Output the [x, y] coordinate of the center of the cell containing the given text.  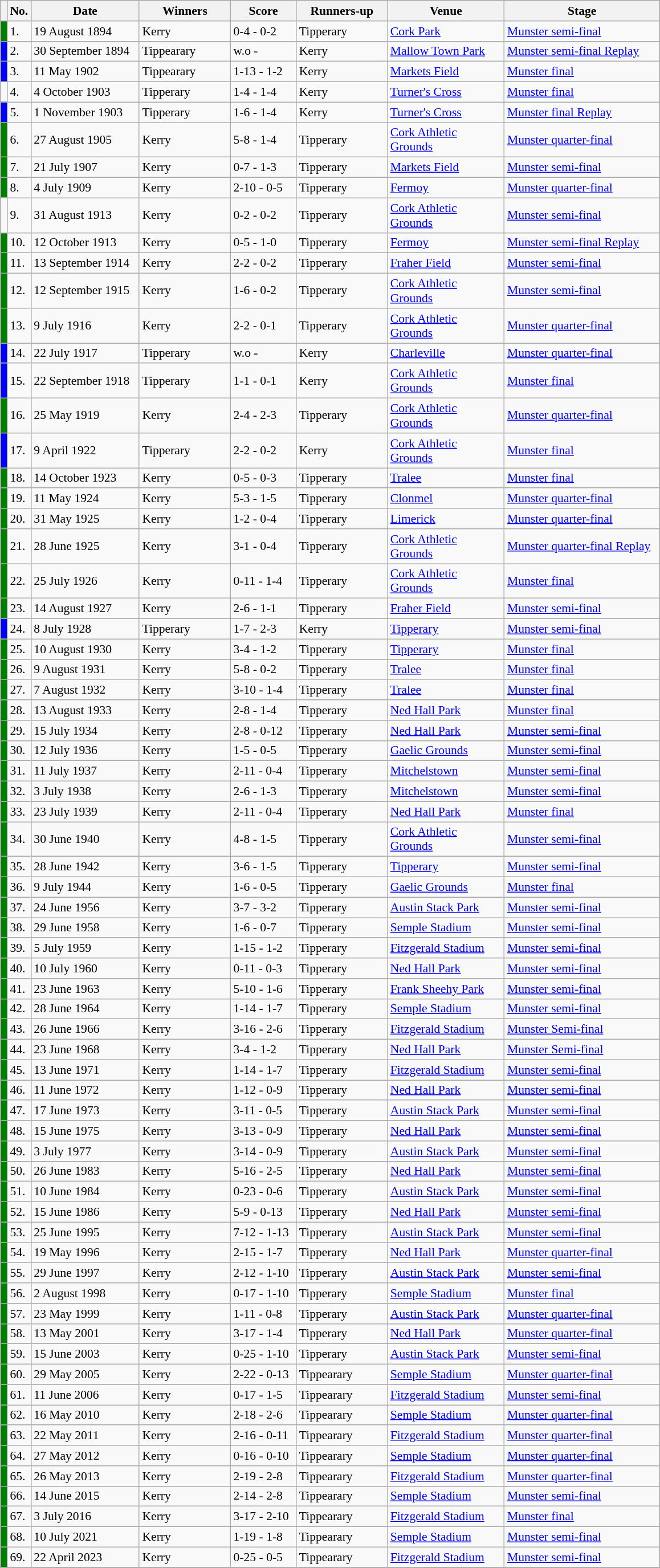
5 July 1959 [85, 948]
4-8 - 1-5 [263, 839]
15 June 1975 [85, 1131]
Clonmel [446, 499]
2-12 - 1-10 [263, 1273]
35. [19, 867]
25 May 1919 [85, 416]
0-11 - 0-3 [263, 968]
21 July 1907 [85, 168]
54. [19, 1253]
11 May 1924 [85, 499]
No. [19, 11]
45. [19, 1070]
2-16 - 0-11 [263, 1436]
63. [19, 1436]
48. [19, 1131]
50. [19, 1171]
7 August 1932 [85, 690]
20. [19, 519]
7-12 - 1-13 [263, 1232]
0-23 - 0-6 [263, 1192]
3 July 1977 [85, 1151]
28 June 1942 [85, 867]
22 September 1918 [85, 381]
0-17 - 1-5 [263, 1395]
13 May 2001 [85, 1334]
11 July 1937 [85, 771]
64. [19, 1456]
15 June 2003 [85, 1354]
3 July 2016 [85, 1517]
Cork Park [446, 31]
3 July 1938 [85, 792]
Limerick [446, 519]
22 April 2023 [85, 1557]
26 May 2013 [85, 1476]
10 July 1960 [85, 968]
19 August 1894 [85, 31]
1-5 - 0-5 [263, 751]
0-5 - 0-3 [263, 478]
29. [19, 731]
1-6 - 0-5 [263, 887]
1. [19, 31]
14 June 2015 [85, 1496]
30 September 1894 [85, 51]
13. [19, 326]
1-13 - 1-2 [263, 72]
1-12 - 0-9 [263, 1090]
23. [19, 609]
16 May 2010 [85, 1415]
14 October 1923 [85, 478]
34. [19, 839]
11. [19, 263]
37. [19, 907]
19 May 1996 [85, 1253]
10 July 2021 [85, 1537]
2-19 - 2-8 [263, 1476]
1 November 1903 [85, 112]
15 June 1986 [85, 1212]
57. [19, 1314]
27. [19, 690]
26 June 1983 [85, 1171]
22 July 1917 [85, 353]
11 June 2006 [85, 1395]
4 October 1903 [85, 92]
52. [19, 1212]
0-25 - 0-5 [263, 1557]
33. [19, 812]
5-9 - 0-13 [263, 1212]
5-3 - 1-5 [263, 499]
28 June 1964 [85, 1009]
67. [19, 1517]
9 August 1931 [85, 670]
68. [19, 1537]
38. [19, 928]
9 July 1916 [85, 326]
2-18 - 2-6 [263, 1415]
2-8 - 1-4 [263, 710]
0-11 - 1-4 [263, 581]
Score [263, 11]
2-6 - 1-1 [263, 609]
2. [19, 51]
1-19 - 1-8 [263, 1537]
29 May 2005 [85, 1375]
59. [19, 1354]
31. [19, 771]
3-11 - 0-5 [263, 1111]
26. [19, 670]
8. [19, 188]
0-7 - 1-3 [263, 168]
5-10 - 1-6 [263, 989]
3-13 - 0-9 [263, 1131]
1-6 - 0-2 [263, 291]
22 May 2011 [85, 1436]
1-4 - 1-4 [263, 92]
3-17 - 2-10 [263, 1517]
Stage [582, 11]
42. [19, 1009]
5-16 - 2-5 [263, 1171]
39. [19, 948]
43. [19, 1029]
0-25 - 1-10 [263, 1354]
0-16 - 0-10 [263, 1456]
3-10 - 1-4 [263, 690]
12. [19, 291]
17. [19, 450]
0-4 - 0-2 [263, 31]
16. [19, 416]
26 June 1966 [85, 1029]
1-6 - 0-7 [263, 928]
3-17 - 1-4 [263, 1334]
0-17 - 1-10 [263, 1293]
Charleville [446, 353]
3. [19, 72]
2-6 - 1-3 [263, 792]
31 August 1913 [85, 215]
2-4 - 2-3 [263, 416]
29 June 1958 [85, 928]
13 June 1971 [85, 1070]
3-16 - 2-6 [263, 1029]
53. [19, 1232]
4 July 1909 [85, 188]
69. [19, 1557]
Munster final Replay [582, 112]
36. [19, 887]
2-15 - 1-7 [263, 1253]
1-6 - 1-4 [263, 112]
Winners [185, 11]
10. [19, 243]
25. [19, 649]
14. [19, 353]
27 May 2012 [85, 1456]
28. [19, 710]
23 July 1939 [85, 812]
40. [19, 968]
5-8 - 1-4 [263, 140]
3-6 - 1-5 [263, 867]
4. [19, 92]
28 June 1925 [85, 546]
7. [19, 168]
65. [19, 1476]
1-11 - 0-8 [263, 1314]
2-2 - 0-1 [263, 326]
1-1 - 0-1 [263, 381]
9 April 1922 [85, 450]
62. [19, 1415]
12 October 1913 [85, 243]
27 August 1905 [85, 140]
2-22 - 0-13 [263, 1375]
9 July 1944 [85, 887]
13 September 1914 [85, 263]
24 June 1956 [85, 907]
1-15 - 1-2 [263, 948]
14 August 1927 [85, 609]
23 May 1999 [85, 1314]
6. [19, 140]
25 July 1926 [85, 581]
15. [19, 381]
Venue [446, 11]
0-2 - 0-2 [263, 215]
47. [19, 1111]
25 June 1995 [85, 1232]
41. [19, 989]
Date [85, 11]
3-7 - 3-2 [263, 907]
2-10 - 0-5 [263, 188]
61. [19, 1395]
Frank Sheehy Park [446, 989]
8 July 1928 [85, 629]
11 June 1972 [85, 1090]
5. [19, 112]
29 June 1997 [85, 1273]
21. [19, 546]
30. [19, 751]
11 May 1902 [85, 72]
22. [19, 581]
30 June 1940 [85, 839]
44. [19, 1050]
18. [19, 478]
10 June 1984 [85, 1192]
51. [19, 1192]
9. [19, 215]
24. [19, 629]
2 August 1998 [85, 1293]
10 August 1930 [85, 649]
17 June 1973 [85, 1111]
3-1 - 0-4 [263, 546]
Mallow Town Park [446, 51]
3-14 - 0-9 [263, 1151]
12 September 1915 [85, 291]
56. [19, 1293]
23 June 1963 [85, 989]
13 August 1933 [85, 710]
60. [19, 1375]
5-8 - 0-2 [263, 670]
49. [19, 1151]
55. [19, 1273]
23 June 1968 [85, 1050]
Runners-up [342, 11]
32. [19, 792]
1-2 - 0-4 [263, 519]
1-7 - 2-3 [263, 629]
Munster quarter-final Replay [582, 546]
46. [19, 1090]
12 July 1936 [85, 751]
58. [19, 1334]
66. [19, 1496]
0-5 - 1-0 [263, 243]
2-14 - 2-8 [263, 1496]
19. [19, 499]
2-8 - 0-12 [263, 731]
15 July 1934 [85, 731]
31 May 1925 [85, 519]
